Extract the (x, y) coordinate from the center of the cell holding the provided text.  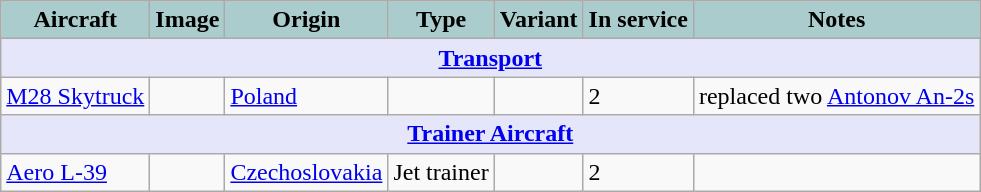
Trainer Aircraft (490, 134)
replaced two Antonov An-2s (836, 96)
Aero L-39 (76, 172)
Image (188, 20)
Jet trainer (441, 172)
Poland (306, 96)
Aircraft (76, 20)
Type (441, 20)
Czechoslovakia (306, 172)
Transport (490, 58)
Variant (538, 20)
In service (638, 20)
Origin (306, 20)
Notes (836, 20)
M28 Skytruck (76, 96)
